For the text-containing cell, return its midpoint in (X, Y) coordinate format. 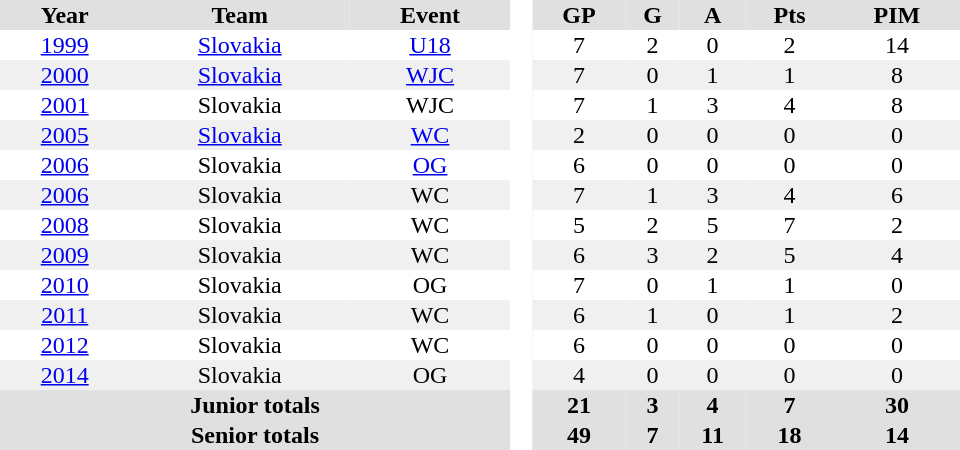
2012 (64, 345)
Year (64, 15)
30 (897, 405)
11 (712, 435)
Event (430, 15)
Pts (790, 15)
2010 (64, 285)
Team (240, 15)
1999 (64, 45)
21 (579, 405)
2008 (64, 225)
PIM (897, 15)
A (712, 15)
GP (579, 15)
49 (579, 435)
Senior totals (255, 435)
G (652, 15)
2001 (64, 105)
2011 (64, 315)
2009 (64, 255)
Junior totals (255, 405)
2000 (64, 75)
2014 (64, 375)
18 (790, 435)
2005 (64, 135)
U18 (430, 45)
